Scan for the cell matching the given text and deliver its (X, Y) coordinate at center. 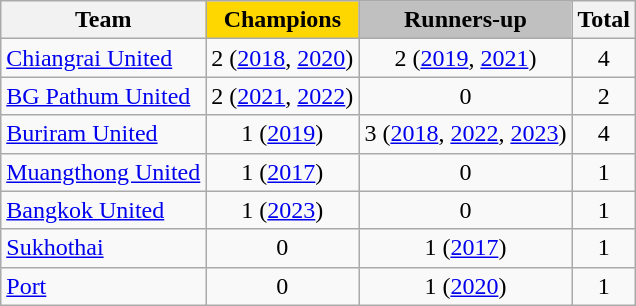
2 (2019, 2021) (466, 58)
Muangthong United (104, 172)
2 (604, 96)
Runners-up (466, 20)
2 (2021, 2022) (282, 96)
Team (104, 20)
Port (104, 286)
1 (2023) (282, 210)
3 (2018, 2022, 2023) (466, 134)
Chiangrai United (104, 58)
Champions (282, 20)
Bangkok United (104, 210)
2 (2018, 2020) (282, 58)
Sukhothai (104, 248)
BG Pathum United (104, 96)
1 (2020) (466, 286)
Buriram United (104, 134)
1 (2019) (282, 134)
Total (604, 20)
